For the text-containing cell, return its midpoint in [X, Y] coordinate format. 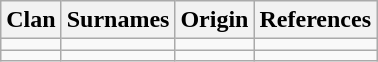
References [316, 20]
Surnames [118, 20]
Origin [214, 20]
Clan [31, 20]
